Search for the cell housing the specified text and yield its (X, Y) center coordinate. 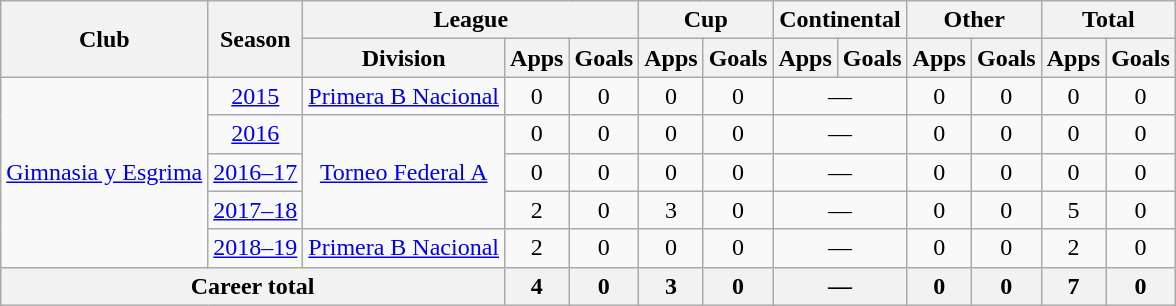
2016 (256, 134)
Continental (840, 20)
Torneo Federal A (404, 172)
Total (1108, 20)
Club (104, 39)
Season (256, 39)
Career total (253, 286)
Cup (706, 20)
2015 (256, 96)
4 (537, 286)
League (471, 20)
Other (974, 20)
5 (1073, 210)
2016–17 (256, 172)
Gimnasia y Esgrima (104, 172)
Division (404, 58)
2018–19 (256, 248)
2017–18 (256, 210)
7 (1073, 286)
